Provide the (X, Y) coordinate of the cell's center where the given text is located.  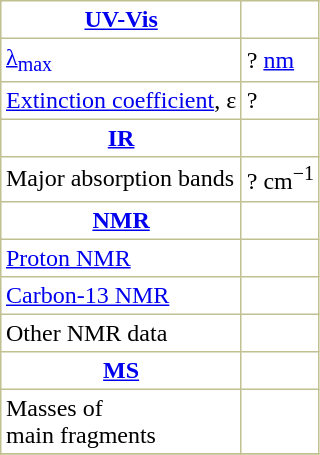
Major absorption bands (122, 179)
IR (122, 139)
? (280, 101)
Other NMR data (122, 333)
Proton NMR (122, 258)
? cm−1 (280, 179)
NMR (122, 220)
λmax (122, 60)
Masses of main fragments (122, 421)
? nm (280, 60)
UV-Vis (122, 20)
Extinction coefficient, ε (122, 101)
MS (122, 370)
Carbon-13 NMR (122, 295)
